Locate the cell with the specified text and output its [X, Y] center coordinate. 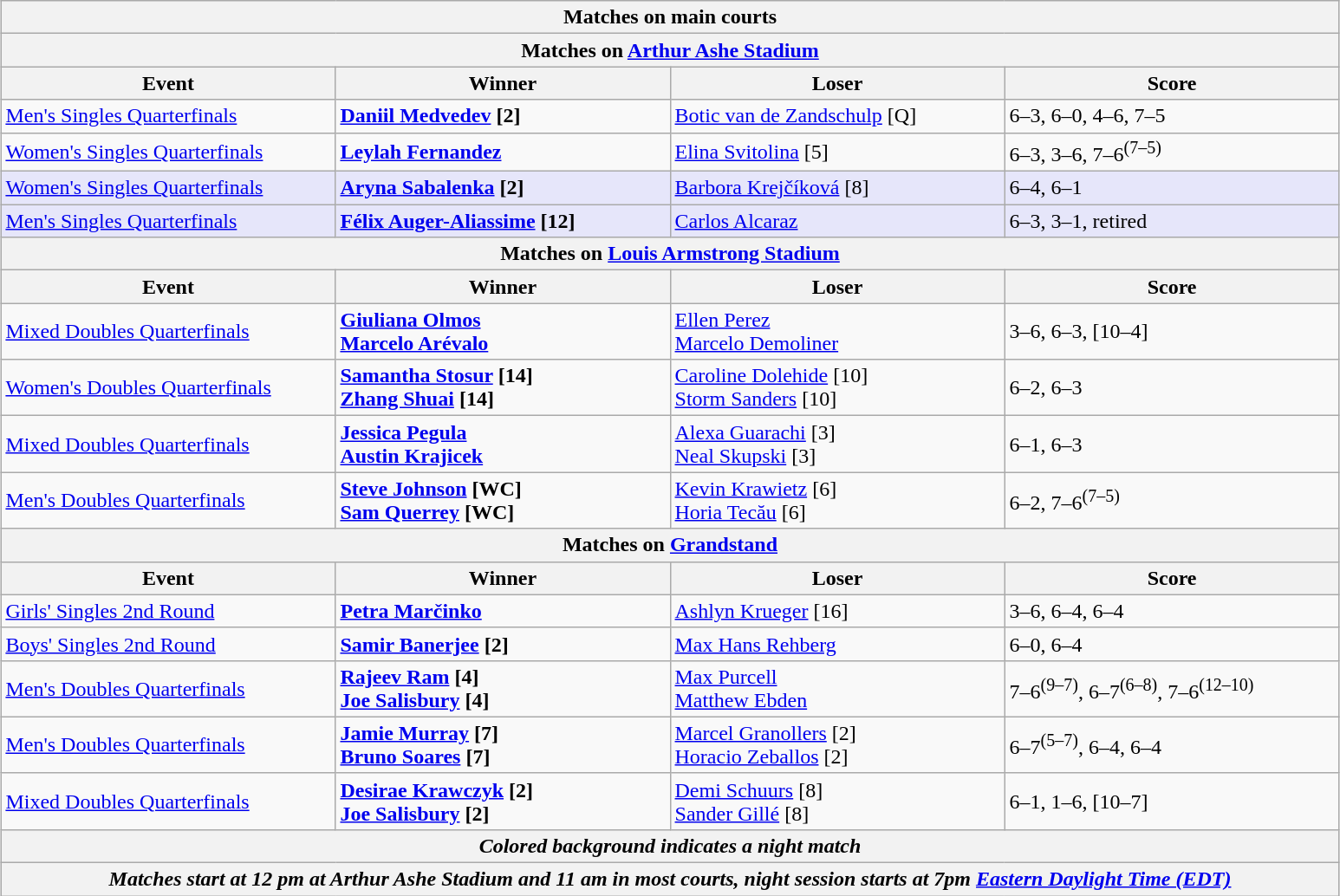
Caroline Dolehide [10] Storm Sanders [10] [837, 388]
Demi Schuurs [8] Sander Gillé [8] [837, 801]
6–1, 1–6, [10–7] [1172, 801]
Leylah Fernandez [503, 153]
Samir Banerjee [2] [503, 644]
Marcel Granollers [2] Horacio Zeballos [2] [837, 745]
6–0, 6–4 [1172, 644]
7–6(9–7), 6–7(6–8), 7–6(12–10) [1172, 688]
Elina Svitolina [5] [837, 153]
6–1, 6–3 [1172, 444]
Alexa Guarachi [3] Neal Skupski [3] [837, 444]
6–3, 3–6, 7–6(7–5) [1172, 153]
Boys' Singles 2nd Round [168, 644]
Matches start at 12 pm at Arthur Ashe Stadium and 11 am in most courts, night session starts at 7pm Eastern Daylight Time (EDT) [670, 880]
Aryna Sabalenka [2] [503, 188]
Félix Auger-Aliassime [12] [503, 221]
6–2, 6–3 [1172, 388]
Matches on Arthur Ashe Stadium [670, 50]
Daniil Medvedev [2] [503, 116]
Rajeev Ram [4] Joe Salisbury [4] [503, 688]
Jamie Murray [7] Bruno Soares [7] [503, 745]
Max Hans Rehberg [837, 644]
Barbora Krejčíková [8] [837, 188]
Matches on Louis Armstrong Stadium [670, 254]
Petra Marčinko [503, 611]
6–3, 6–0, 4–6, 7–5 [1172, 116]
3–6, 6–4, 6–4 [1172, 611]
Samantha Stosur [14] Zhang Shuai [14] [503, 388]
6–7(5–7), 6–4, 6–4 [1172, 745]
Matches on main courts [670, 17]
Girls' Singles 2nd Round [168, 611]
3–6, 6–3, [10–4] [1172, 331]
Botic van de Zandschulp [Q] [837, 116]
Ashlyn Krueger [16] [837, 611]
6–4, 6–1 [1172, 188]
Kevin Krawietz [6] Horia Tecău [6] [837, 501]
Max Purcell Matthew Ebden [837, 688]
Colored background indicates a night match [670, 846]
Desirae Krawczyk [2] Joe Salisbury [2] [503, 801]
Giuliana Olmos Marcelo Arévalo [503, 331]
6–3, 3–1, retired [1172, 221]
Ellen Perez Marcelo Demoliner [837, 331]
Steve Johnson [WC] Sam Querrey [WC] [503, 501]
Carlos Alcaraz [837, 221]
Jessica Pegula Austin Krajicek [503, 444]
Women's Doubles Quarterfinals [168, 388]
6–2, 7–6(7–5) [1172, 501]
Matches on Grandstand [670, 545]
